Locate the cell with the specified text and output its [x, y] center coordinate. 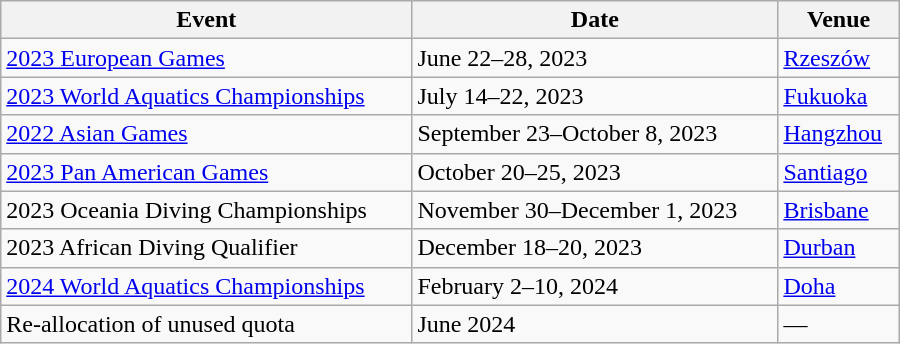
June 2024 [595, 324]
2023 Pan American Games [206, 172]
June 22–28, 2023 [595, 58]
July 14–22, 2023 [595, 96]
Hangzhou [838, 134]
2023 European Games [206, 58]
October 20–25, 2023 [595, 172]
Doha [838, 286]
— [838, 324]
2024 World Aquatics Championships [206, 286]
September 23–October 8, 2023 [595, 134]
Santiago [838, 172]
February 2–10, 2024 [595, 286]
Date [595, 20]
Fukuoka [838, 96]
2023 Oceania Diving Championships [206, 210]
December 18–20, 2023 [595, 248]
Durban [838, 248]
2023 African Diving Qualifier [206, 248]
2023 World Aquatics Championships [206, 96]
Rzeszów [838, 58]
Event [206, 20]
2022 Asian Games [206, 134]
November 30–December 1, 2023 [595, 210]
Brisbane [838, 210]
Re-allocation of unused quota [206, 324]
Venue [838, 20]
